Determine the [X, Y] coordinate at the center of the cell enclosing the given text.  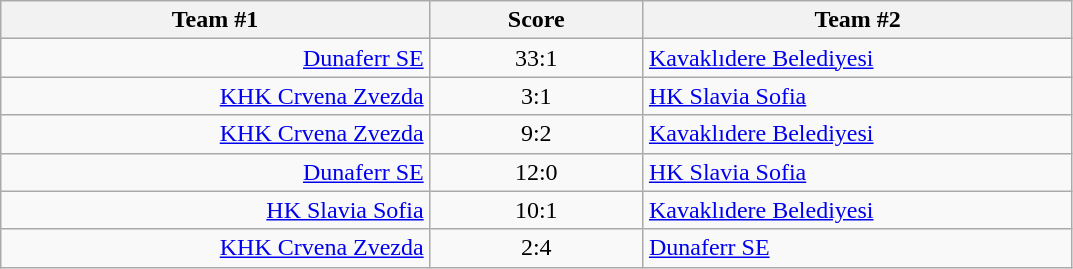
10:1 [536, 210]
Team #2 [857, 20]
9:2 [536, 134]
2:4 [536, 248]
Team #1 [215, 20]
12:0 [536, 172]
Score [536, 20]
33:1 [536, 58]
3:1 [536, 96]
